For the text-containing cell, return its midpoint in (x, y) coordinate format. 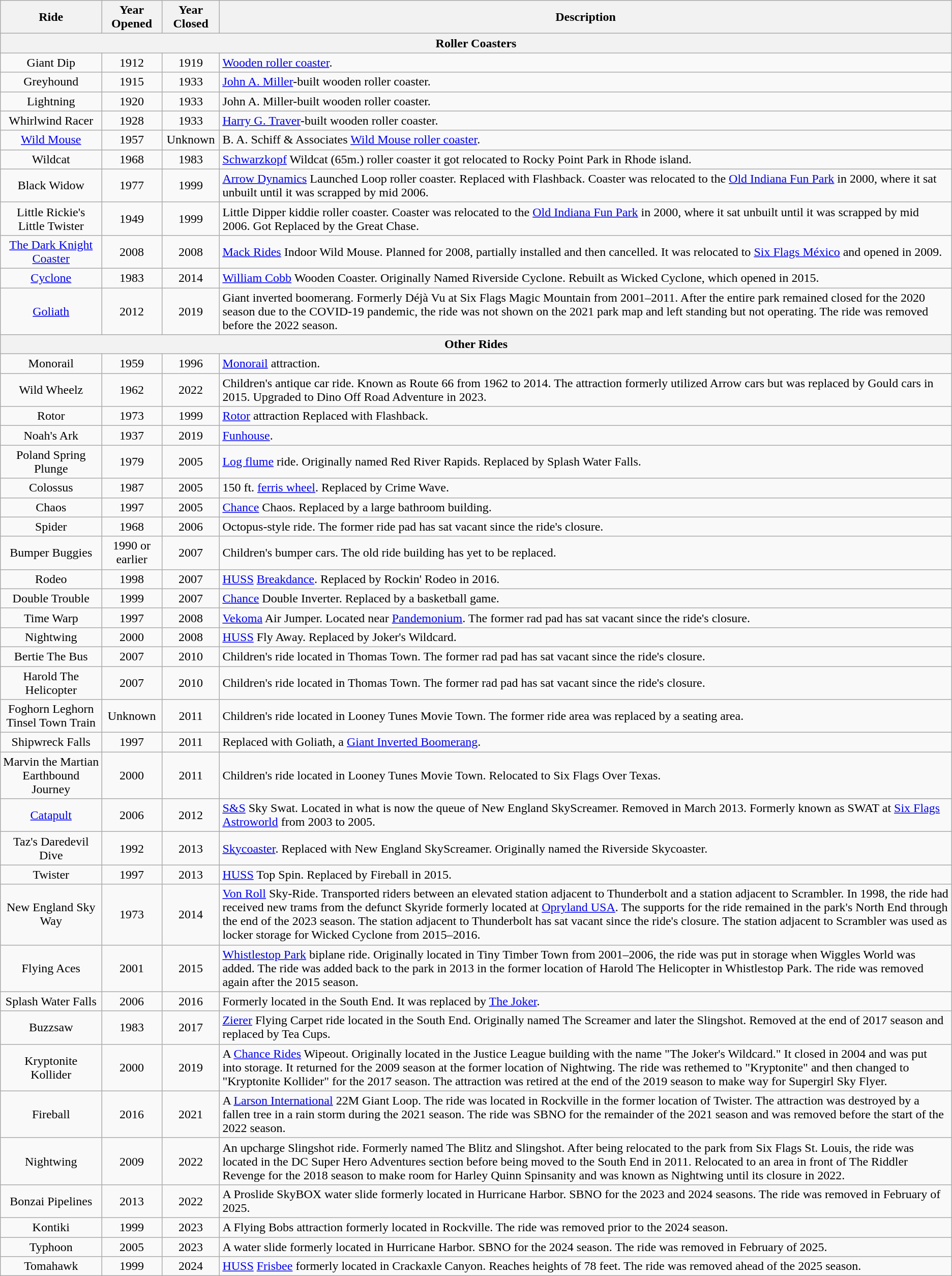
Rotor (51, 416)
Replaced with Goliath, a Giant Inverted Boomerang. (586, 742)
2015 (190, 968)
Monorail (51, 364)
1992 (132, 849)
1949 (132, 219)
Mack Rides Indoor Wild Mouse. Planned for 2008, partially installed and then cancelled. It was relocated to Six Flags México and opened in 2009. (586, 251)
Foghorn Leghorn Tinsel Town Train (51, 716)
Lightning (51, 101)
Typhoon (51, 1247)
Roller Coasters (476, 43)
1928 (132, 121)
1919 (190, 63)
Kontiki (51, 1227)
Description (586, 17)
1987 (132, 488)
1990 or earlier (132, 553)
Chance Chaos. Replaced by a large bathroom building. (586, 507)
Giant Dip (51, 63)
Bonzai Pipelines (51, 1201)
Colossus (51, 488)
Taz's Daredevil Dive (51, 849)
Twister (51, 875)
Tomahawk (51, 1266)
Bumper Buggies (51, 553)
1937 (132, 436)
1998 (132, 579)
2001 (132, 968)
Cyclone (51, 278)
Year Closed (190, 17)
Fireball (51, 1114)
A Proslide SkyBOX water slide formerly located in Hurricane Harbor. SBNO for the 2023 and 2024 seasons. The ride was removed in February of 2025. (586, 1201)
Children's ride located in Looney Tunes Movie Town. Relocated to Six Flags Over Texas. (586, 775)
Shipwreck Falls (51, 742)
Flying Aces (51, 968)
Schwarzkopf Wildcat (65m.) roller coaster it got relocated to Rocky Point Park in Rhode island. (586, 159)
Wildcat (51, 159)
1959 (132, 364)
A Flying Bobs attraction formerly located in Rockville. The ride was removed prior to the 2024 season. (586, 1227)
Octopus-style ride. The former ride pad has sat vacant since the ride's closure. (586, 527)
Monorail attraction. (586, 364)
Rodeo (51, 579)
1915 (132, 82)
Wild Wheelz (51, 390)
Children's ride located in Looney Tunes Movie Town. The former ride area was replaced by a seating area. (586, 716)
Double Trouble (51, 598)
Marvin the Martian Earthbound Journey (51, 775)
1977 (132, 185)
Wooden roller coaster. (586, 63)
Skycoaster. Replaced with New England SkyScreamer. Originally named the Riverside Skycoaster. (586, 849)
1920 (132, 101)
Bertie The Bus (51, 656)
HUSS Frisbee formerly located in Crackaxle Canyon. Reaches heights of 78 feet. The ride was removed ahead of the 2025 season. (586, 1266)
Ride (51, 17)
150 ft. ferris wheel. Replaced by Crime Wave. (586, 488)
Black Widow (51, 185)
HUSS Breakdance. Replaced by Rockin' Rodeo in 2016. (586, 579)
1979 (132, 462)
Kryptonite Kollider (51, 1067)
Noah's Ark (51, 436)
Poland Spring Plunge (51, 462)
Buzzsaw (51, 1028)
Greyhound (51, 82)
Log flume ride. Originally named Red River Rapids. Replaced by Splash Water Falls. (586, 462)
Formerly located in the South End. It was replaced by The Joker. (586, 1001)
Other Rides (476, 344)
Chance Double Inverter. Replaced by a basketball game. (586, 598)
Whirlwind Racer (51, 121)
New England Sky Way (51, 915)
Splash Water Falls (51, 1001)
B. A. Schiff & Associates Wild Mouse roller coaster. (586, 140)
2024 (190, 1266)
1996 (190, 364)
The Dark Knight Coaster (51, 251)
2017 (190, 1028)
Funhouse. (586, 436)
Time Warp (51, 618)
HUSS Fly Away. Replaced by Joker's Wildcard. (586, 637)
1957 (132, 140)
Wild Mouse (51, 140)
1912 (132, 63)
Little Rickie's Little Twister (51, 219)
Spider (51, 527)
HUSS Top Spin. Replaced by Fireball in 2015. (586, 875)
Rotor attraction Replaced with Flashback. (586, 416)
2021 (190, 1114)
Harold The Helicopter (51, 683)
A water slide formerly located in Hurricane Harbor. SBNO for the 2024 season. The ride was removed in February of 2025. (586, 1247)
Goliath (51, 311)
Year Opened (132, 17)
2009 (132, 1161)
Catapult (51, 815)
Children's bumper cars. The old ride building has yet to be replaced. (586, 553)
Chaos (51, 507)
Harry G. Traver-built wooden roller coaster. (586, 121)
1962 (132, 390)
Vekoma Air Jumper. Located near Pandemonium. The former rad pad has sat vacant since the ride's closure. (586, 618)
William Cobb Wooden Coaster. Originally Named Riverside Cyclone. Rebuilt as Wicked Cyclone, which opened in 2015. (586, 278)
